Search for the cell housing the specified text and yield its (x, y) center coordinate. 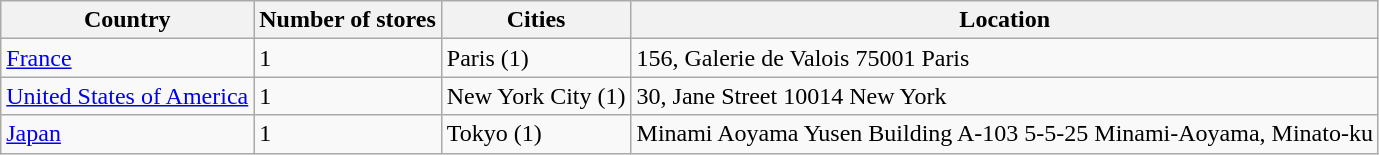
Cities (536, 20)
Japan (128, 134)
Number of stores (348, 20)
New York City (1) (536, 96)
Paris (1) (536, 58)
France (128, 58)
Minami Aoyama Yusen Building A-103 5-5-25 Minami-Aoyama, Minato-ku (1004, 134)
30, Jane Street 10014 New York (1004, 96)
156, Galerie de Valois 75001 Paris (1004, 58)
Country (128, 20)
United States of America (128, 96)
Tokyo (1) (536, 134)
Location (1004, 20)
